Scan for the cell matching the given text and deliver its [x, y] coordinate at center. 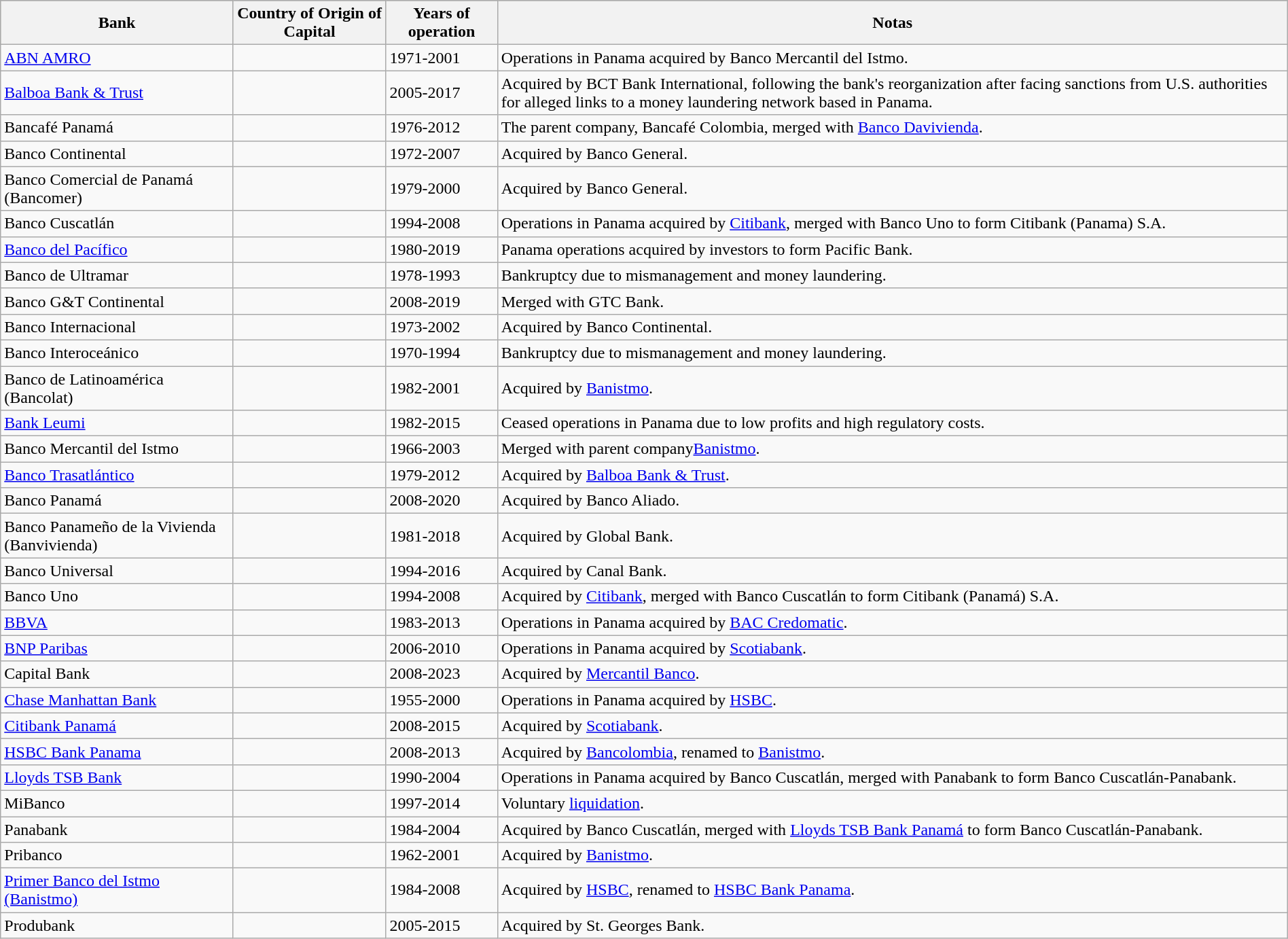
1962-2001 [442, 855]
1990-2004 [442, 777]
Operations in Panama acquired by Scotiabank. [893, 648]
Bancafé Panamá [117, 128]
Primer Banco del Istmo (Banistmo) [117, 890]
ABN AMRO [117, 58]
MiBanco [117, 803]
2008-2013 [442, 751]
2005-2017 [442, 92]
BNP Paribas [117, 648]
Acquired by Mercantil Banco. [893, 674]
Banco Continental [117, 154]
Operations in Panama acquired by Banco Cuscatlán, merged with Panabank to form Banco Cuscatlán-Panabank. [893, 777]
Banco Trasatlántico [117, 475]
Capital Bank [117, 674]
Citibank Panamá [117, 726]
Bank [117, 23]
Notas [893, 23]
2005-2015 [442, 925]
Operations in Panama acquired by Banco Mercantil del Istmo. [893, 58]
Acquired by Banco Continental. [893, 327]
Banco Panamá [117, 501]
Acquired by Citibank, merged with Banco Cuscatlán to form Citibank (Panamá) S.A. [893, 597]
2008-2020 [442, 501]
Acquired by Balboa Bank & Trust. [893, 475]
Panabank [117, 830]
BBVA [117, 622]
Banco Mercantil del Istmo [117, 449]
2008-2023 [442, 674]
Produbank [117, 925]
Banco Cuscatlán [117, 224]
2006-2010 [442, 648]
1980-2019 [442, 249]
Banco Panameño de la Vivienda (Banvivienda) [117, 535]
Lloyds TSB Bank [117, 777]
1981-2018 [442, 535]
Acquired by HSBC, renamed to HSBC Bank Panama. [893, 890]
1982-2001 [442, 387]
Acquired by Canal Bank. [893, 571]
Banco de Ultramar [117, 275]
Acquired by Bancolombia, renamed to Banistmo. [893, 751]
The parent company, Bancafé Colombia, merged with Banco Davivienda. [893, 128]
Years of operation [442, 23]
Banco Uno [117, 597]
2008-2019 [442, 301]
1997-2014 [442, 803]
1984-2004 [442, 830]
Chase Manhattan Bank [117, 700]
Banco de Latinoamérica (Bancolat) [117, 387]
1955-2000 [442, 700]
Acquired by Global Bank. [893, 535]
Banco Universal [117, 571]
Operations in Panama acquired by HSBC. [893, 700]
1994-2016 [442, 571]
1978-1993 [442, 275]
Banco Comercial de Panamá (Bancomer) [117, 189]
Acquired by Banco Aliado. [893, 501]
1984-2008 [442, 890]
1979-2012 [442, 475]
Voluntary liquidation. [893, 803]
Ceased operations in Panama due to low profits and high regulatory costs. [893, 423]
1983-2013 [442, 622]
2008-2015 [442, 726]
Banco Internacional [117, 327]
Bank Leumi [117, 423]
Acquired by Banco Cuscatlán, merged with Lloyds TSB Bank Panamá to form Banco Cuscatlán-Panabank. [893, 830]
Country of Origin of Capital [310, 23]
1973-2002 [442, 327]
1971-2001 [442, 58]
1972-2007 [442, 154]
Pribanco [117, 855]
Acquired by St. Georges Bank. [893, 925]
1979-2000 [442, 189]
1982-2015 [442, 423]
Merged with parent companyBanistmo. [893, 449]
1966-2003 [442, 449]
Acquired by Scotiabank. [893, 726]
Banco G&T Continental [117, 301]
HSBC Bank Panama [117, 751]
Banco del Pacífico [117, 249]
Balboa Bank & Trust [117, 92]
1976-2012 [442, 128]
Operations in Panama acquired by Citibank, merged with Banco Uno to form Citibank (Panama) S.A. [893, 224]
Banco Interoceánico [117, 353]
Operations in Panama acquired by BAC Credomatic. [893, 622]
Panama operations acquired by investors to form Pacific Bank. [893, 249]
1970-1994 [442, 353]
Merged with GTC Bank. [893, 301]
